Extract the (x, y) coordinate from the center of the cell holding the provided text.  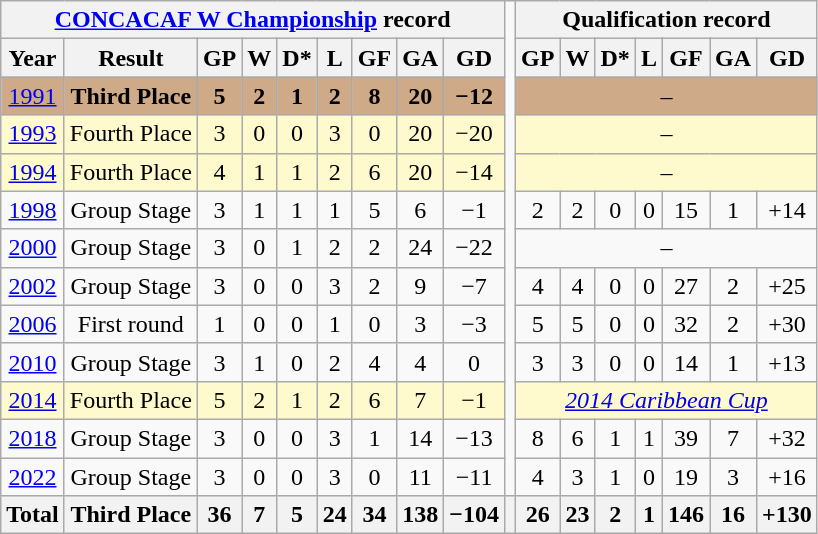
+130 (788, 515)
26 (538, 515)
CONCACAF W Championship record (253, 20)
1991 (33, 96)
+30 (788, 324)
2014 Caribbean Cup (667, 400)
−14 (474, 172)
+14 (788, 210)
32 (686, 324)
39 (686, 438)
+13 (788, 362)
34 (374, 515)
Total (33, 515)
−11 (474, 477)
+32 (788, 438)
Year (33, 58)
2022 (33, 477)
2000 (33, 248)
2002 (33, 286)
23 (578, 515)
1994 (33, 172)
11 (420, 477)
−13 (474, 438)
138 (420, 515)
1998 (33, 210)
2018 (33, 438)
1993 (33, 134)
−104 (474, 515)
16 (734, 515)
36 (219, 515)
15 (686, 210)
2010 (33, 362)
+16 (788, 477)
First round (130, 324)
−12 (474, 96)
+25 (788, 286)
Qualification record (667, 20)
19 (686, 477)
146 (686, 515)
27 (686, 286)
−3 (474, 324)
−20 (474, 134)
9 (420, 286)
2006 (33, 324)
−7 (474, 286)
Result (130, 58)
−22 (474, 248)
2014 (33, 400)
